Extract the (x, y) coordinate from the center of the cell holding the provided text.  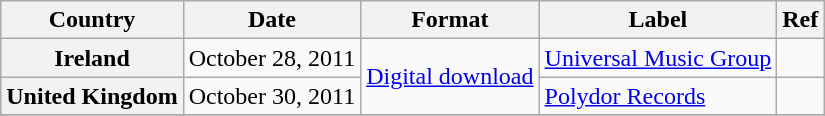
Polydor Records (658, 96)
Date (272, 20)
Country (92, 20)
Format (450, 20)
United Kingdom (92, 96)
Universal Music Group (658, 58)
Ref (800, 20)
Digital download (450, 77)
Label (658, 20)
Ireland (92, 58)
October 28, 2011 (272, 58)
October 30, 2011 (272, 96)
